Scan for the cell matching the given text and deliver its [x, y] coordinate at center. 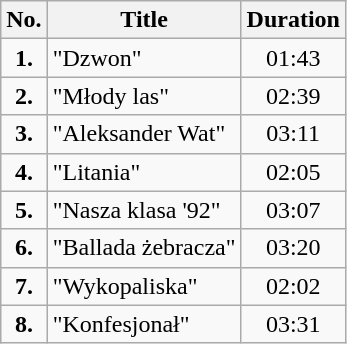
6. [24, 248]
"Młody las" [144, 96]
5. [24, 210]
2. [24, 96]
"Litania" [144, 172]
"Nasza klasa '92" [144, 210]
8. [24, 324]
"Konfesjonał" [144, 324]
02:05 [293, 172]
1. [24, 58]
02:39 [293, 96]
01:43 [293, 58]
Duration [293, 20]
No. [24, 20]
4. [24, 172]
"Aleksander Wat" [144, 134]
7. [24, 286]
3. [24, 134]
02:02 [293, 286]
Title [144, 20]
"Dzwon" [144, 58]
03:07 [293, 210]
"Wykopaliska" [144, 286]
03:11 [293, 134]
03:20 [293, 248]
"Ballada żebracza" [144, 248]
03:31 [293, 324]
